For the text-containing cell, return its midpoint in (X, Y) coordinate format. 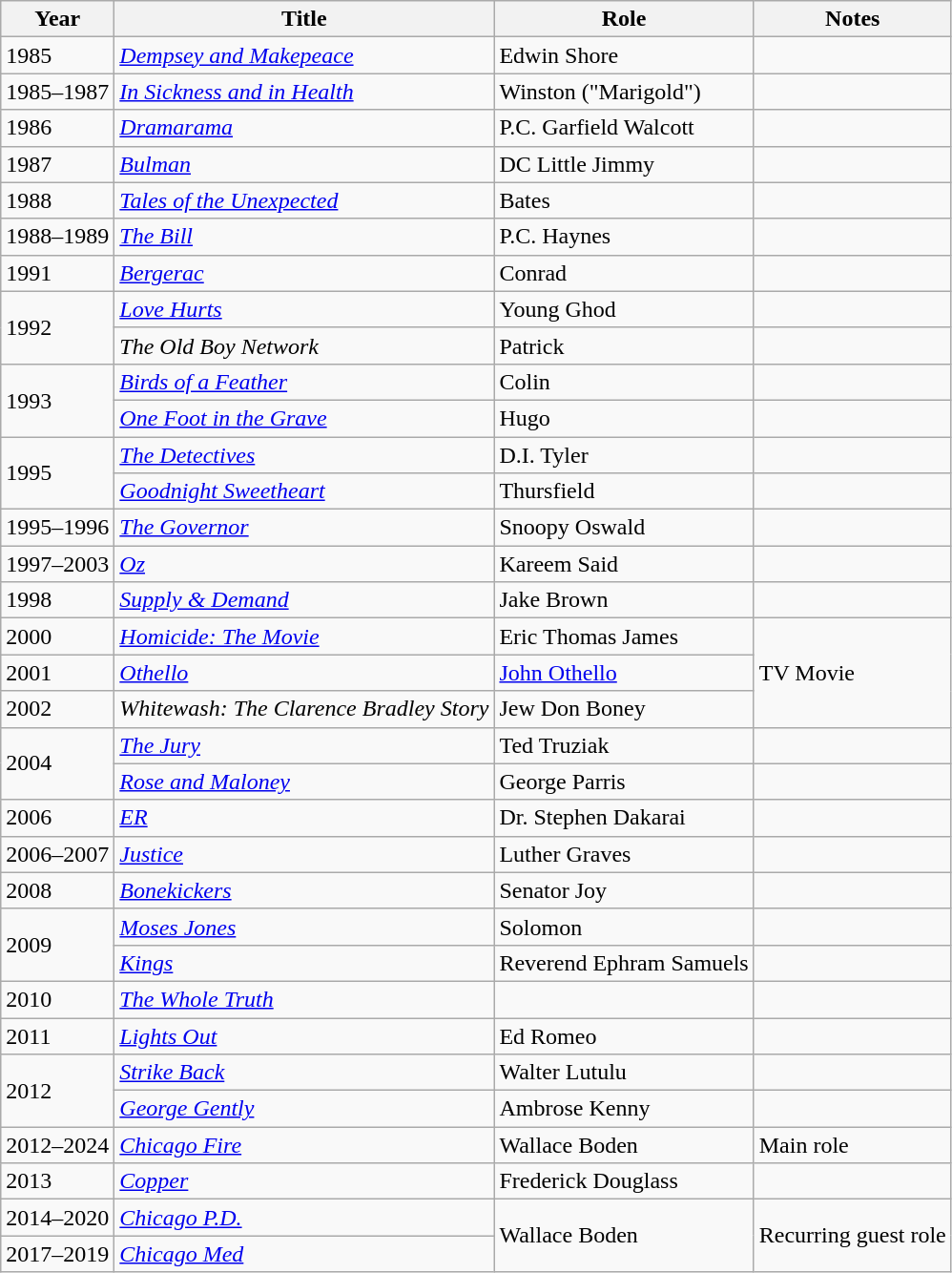
1992 (57, 327)
Edwin Shore (624, 55)
The Jury (304, 745)
Dr. Stephen Dakarai (624, 818)
Recurring guest role (853, 1236)
Role (624, 19)
2010 (57, 999)
Othello (304, 673)
Bonekickers (304, 890)
2013 (57, 1181)
George Parris (624, 782)
George Gently (304, 1109)
Tales of the Unexpected (304, 200)
Kareem Said (624, 564)
2001 (57, 673)
Oz (304, 564)
2012–2024 (57, 1145)
Solomon (624, 927)
The Old Boy Network (304, 345)
Goodnight Sweetheart (304, 491)
1985 (57, 55)
Lights Out (304, 1035)
Chicago Fire (304, 1145)
Luther Graves (624, 854)
Bates (624, 200)
DC Little Jimmy (624, 164)
Justice (304, 854)
Year (57, 19)
Snoopy Oswald (624, 528)
Winston ("Marigold") (624, 92)
Kings (304, 963)
Conrad (624, 273)
Dramarama (304, 128)
In Sickness and in Health (304, 92)
Whitewash: The Clarence Bradley Story (304, 709)
2006–2007 (57, 854)
2004 (57, 763)
Chicago P.D. (304, 1218)
Hugo (624, 418)
Love Hurts (304, 309)
1998 (57, 600)
Notes (853, 19)
One Foot in the Grave (304, 418)
Title (304, 19)
Ambrose Kenny (624, 1109)
Colin (624, 382)
1986 (57, 128)
Eric Thomas James (624, 636)
Jew Don Boney (624, 709)
2002 (57, 709)
John Othello (624, 673)
Supply & Demand (304, 600)
Bulman (304, 164)
Chicago Med (304, 1254)
ER (304, 818)
Thursfield (624, 491)
Rose and Maloney (304, 782)
Patrick (624, 345)
1993 (57, 400)
P.C. Garfield Walcott (624, 128)
P.C. Haynes (624, 237)
Dempsey and Makepeace (304, 55)
1995 (57, 473)
Bergerac (304, 273)
Frederick Douglass (624, 1181)
1997–2003 (57, 564)
TV Movie (853, 673)
The Governor (304, 528)
2014–2020 (57, 1218)
Ted Truziak (624, 745)
Homicide: The Movie (304, 636)
Jake Brown (624, 600)
Young Ghod (624, 309)
1991 (57, 273)
2008 (57, 890)
2006 (57, 818)
2000 (57, 636)
1988–1989 (57, 237)
Moses Jones (304, 927)
The Detectives (304, 455)
Senator Joy (624, 890)
2011 (57, 1035)
2012 (57, 1091)
1988 (57, 200)
The Whole Truth (304, 999)
The Bill (304, 237)
1995–1996 (57, 528)
2017–2019 (57, 1254)
D.I. Tyler (624, 455)
Strike Back (304, 1073)
Birds of a Feather (304, 382)
1985–1987 (57, 92)
Reverend Ephram Samuels (624, 963)
Main role (853, 1145)
1987 (57, 164)
Walter Lutulu (624, 1073)
Copper (304, 1181)
2009 (57, 945)
Ed Romeo (624, 1035)
